Find where the given text appears and provide that cell's center as (x, y) coordinate. 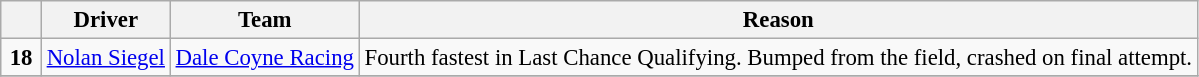
Reason (778, 20)
Driver (106, 20)
18 (22, 58)
Fourth fastest in Last Chance Qualifying. Bumped from the field, crashed on final attempt. (778, 58)
Nolan Siegel (106, 58)
Team (264, 20)
Dale Coyne Racing (264, 58)
